Identify which cell holds the provided text, then report its [X, Y] central coordinate. 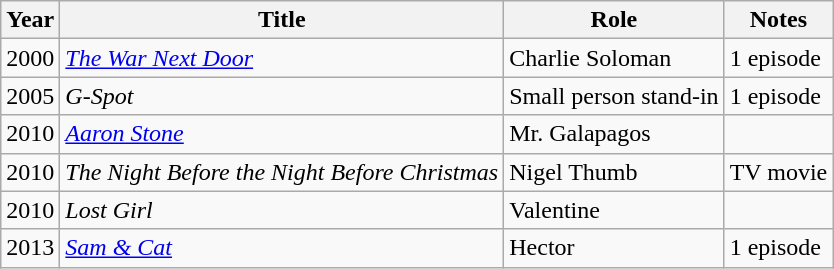
Small person stand-in [614, 96]
Aaron Stone [282, 134]
Hector [614, 248]
Sam & Cat [282, 248]
TV movie [778, 172]
Valentine [614, 210]
Role [614, 20]
Nigel Thumb [614, 172]
2005 [30, 96]
Notes [778, 20]
Mr. Galapagos [614, 134]
2013 [30, 248]
Lost Girl [282, 210]
The Night Before the Night Before Christmas [282, 172]
Charlie Soloman [614, 58]
2000 [30, 58]
Title [282, 20]
G-Spot [282, 96]
Year [30, 20]
The War Next Door [282, 58]
